Scan for the cell matching the given text and deliver its (X, Y) coordinate at center. 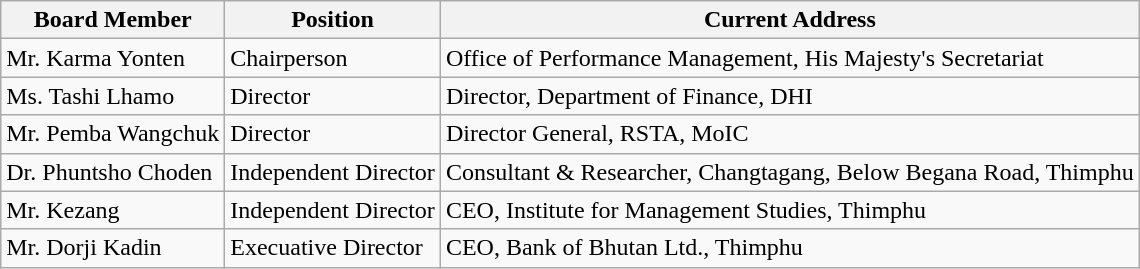
Board Member (113, 20)
Mr. Karma Yonten (113, 58)
Position (333, 20)
Office of Performance Management, His Majesty's Secretariat (790, 58)
Mr. Dorji Kadin (113, 248)
Consultant & Researcher, Changtagang, Below Begana Road, Thimphu (790, 172)
CEO, Bank of Bhutan Ltd., Thimphu (790, 248)
Current Address (790, 20)
Director, Department of Finance, DHI (790, 96)
Chairperson (333, 58)
Execuative Director (333, 248)
Mr. Kezang (113, 210)
Ms. Tashi Lhamo (113, 96)
Dr. Phuntsho Choden (113, 172)
Director General, RSTA, MoIC (790, 134)
Mr. Pemba Wangchuk (113, 134)
CEO, Institute for Management Studies, Thimphu (790, 210)
